Output the [X, Y] coordinate of the center of the cell containing the given text.  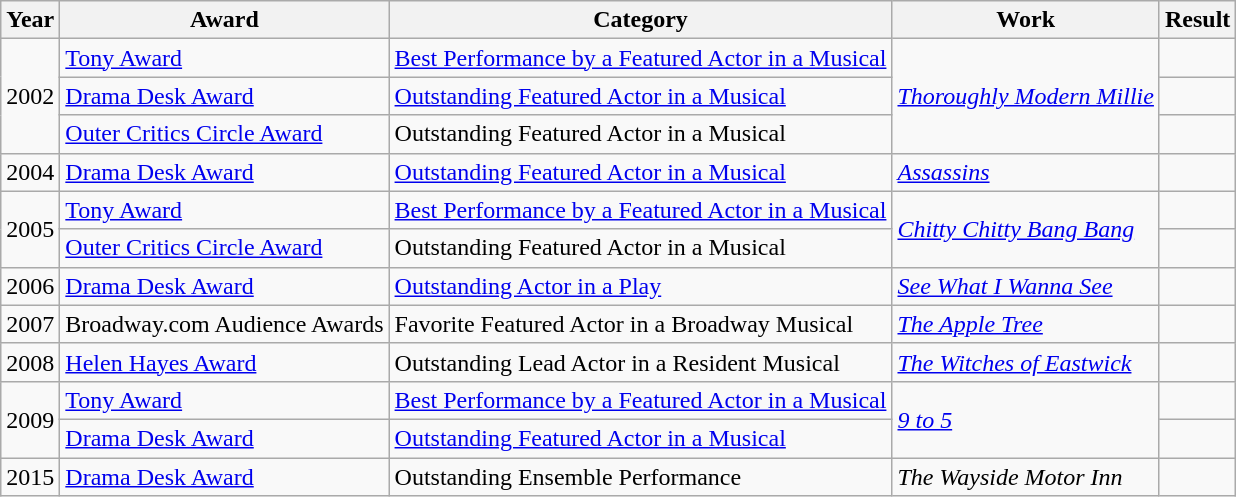
Outstanding Ensemble Performance [640, 477]
Favorite Featured Actor in a Broadway Musical [640, 324]
Chitty Chitty Bang Bang [1026, 229]
2007 [30, 324]
2002 [30, 96]
2006 [30, 286]
9 to 5 [1026, 419]
Work [1026, 20]
2008 [30, 362]
The Wayside Motor Inn [1026, 477]
The Apple Tree [1026, 324]
Result [1197, 20]
Category [640, 20]
2009 [30, 419]
2015 [30, 477]
2004 [30, 172]
2005 [30, 229]
The Witches of Eastwick [1026, 362]
Award [224, 20]
See What I Wanna See [1026, 286]
Thoroughly Modern Millie [1026, 96]
Year [30, 20]
Outstanding Actor in a Play [640, 286]
Assassins [1026, 172]
Helen Hayes Award [224, 362]
Outstanding Lead Actor in a Resident Musical [640, 362]
Broadway.com Audience Awards [224, 324]
